Capture the cell that displays the provided text and extract its (X, Y) central coordinate. 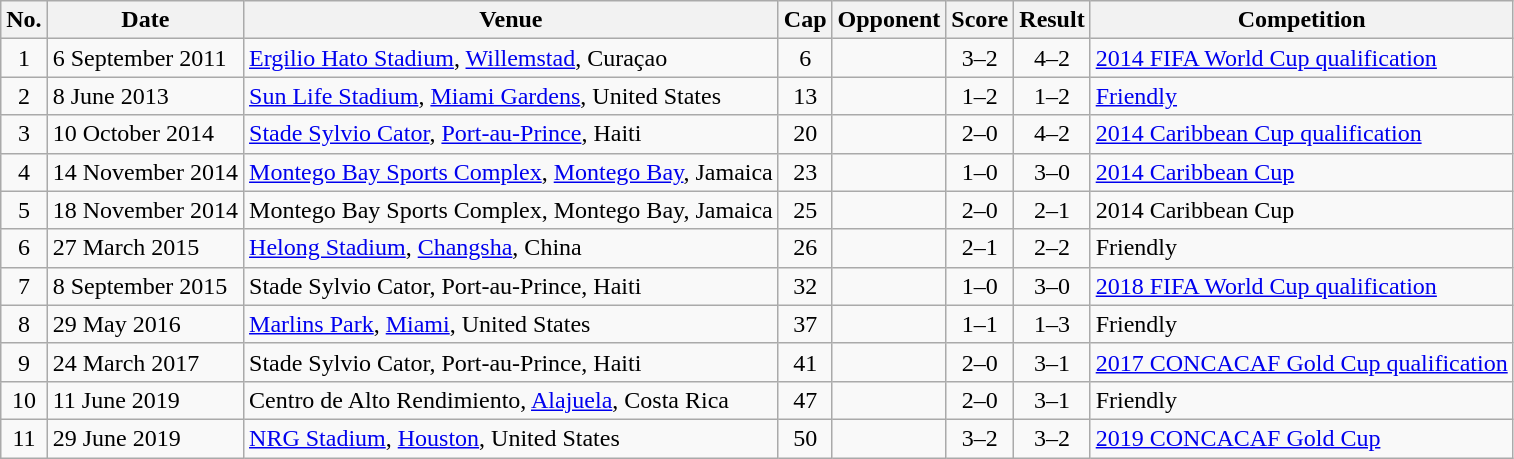
26 (805, 248)
Marlins Park, Miami, United States (512, 324)
18 November 2014 (145, 210)
NRG Stadium, Houston, United States (512, 438)
29 May 2016 (145, 324)
Centro de Alto Rendimiento, Alajuela, Costa Rica (512, 400)
1–3 (1052, 324)
Competition (1302, 20)
6 September 2011 (145, 58)
37 (805, 324)
2019 CONCACAF Gold Cup (1302, 438)
2014 Caribbean Cup qualification (1302, 134)
20 (805, 134)
Ergilio Hato Stadium, Willemstad, Curaçao (512, 58)
7 (24, 286)
10 October 2014 (145, 134)
13 (805, 96)
Date (145, 20)
11 June 2019 (145, 400)
27 March 2015 (145, 248)
4 (24, 172)
2–2 (1052, 248)
2017 CONCACAF Gold Cup qualification (1302, 362)
Opponent (889, 20)
50 (805, 438)
14 November 2014 (145, 172)
23 (805, 172)
1 (24, 58)
2 (24, 96)
8 (24, 324)
24 March 2017 (145, 362)
Result (1052, 20)
9 (24, 362)
11 (24, 438)
29 June 2019 (145, 438)
Score (980, 20)
25 (805, 210)
47 (805, 400)
Sun Life Stadium, Miami Gardens, United States (512, 96)
8 June 2013 (145, 96)
Helong Stadium, Changsha, China (512, 248)
8 September 2015 (145, 286)
1–1 (980, 324)
10 (24, 400)
3 (24, 134)
41 (805, 362)
32 (805, 286)
Cap (805, 20)
Venue (512, 20)
2014 FIFA World Cup qualification (1302, 58)
2018 FIFA World Cup qualification (1302, 286)
No. (24, 20)
5 (24, 210)
